Find where the given text appears and provide that cell's center as [x, y] coordinate. 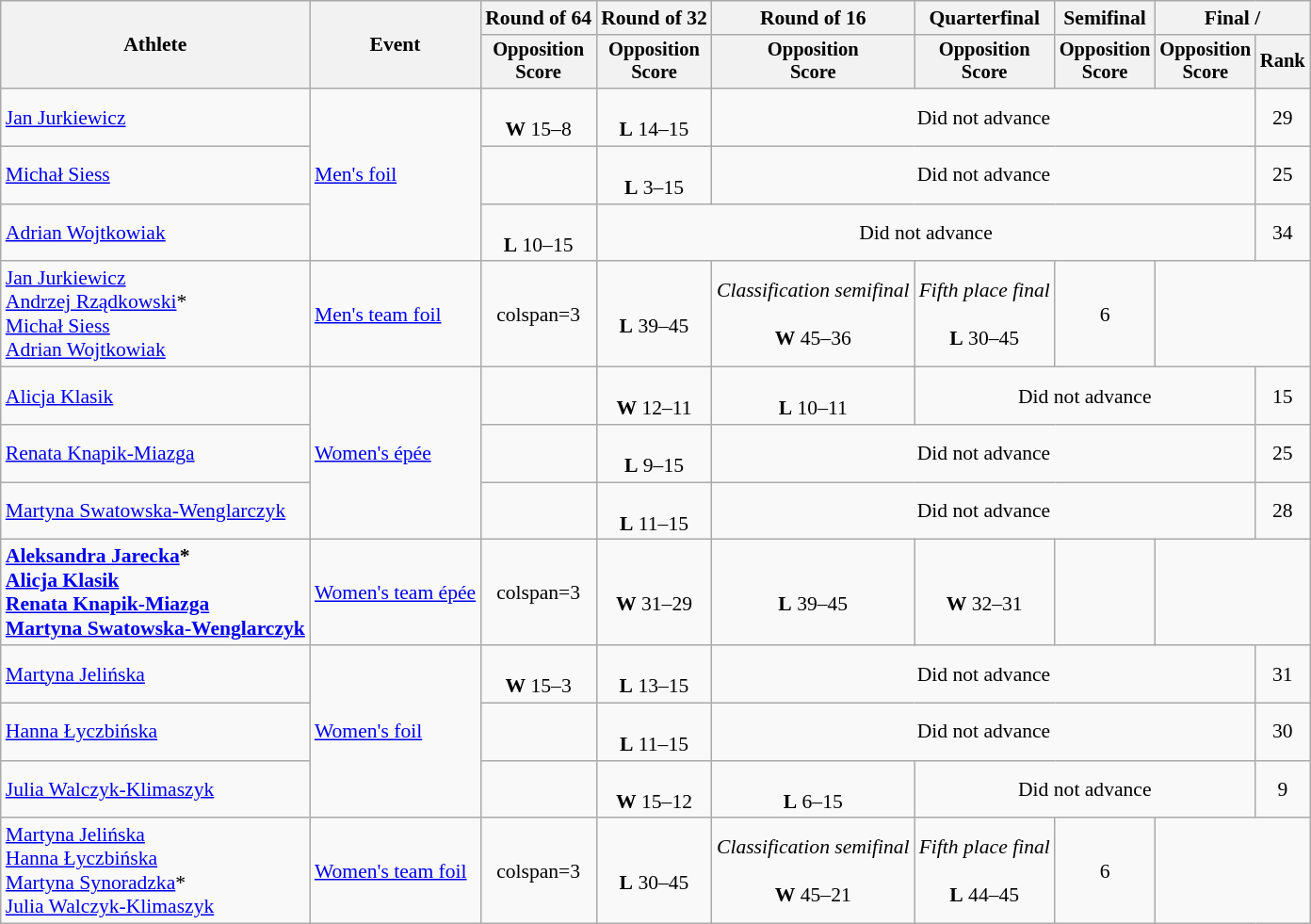
Fifth place finalL 44–45 [985, 871]
L 10–11 [814, 396]
Fifth place finalL 30–45 [985, 315]
W 15–3 [539, 674]
Renata Knapik-Miazga [155, 454]
Women's épée [396, 454]
W 15–8 [539, 117]
Martyna Swatowska-Wenglarczyk [155, 511]
Alicja Klasik [155, 396]
Martyna Jelińska [155, 674]
Michał Siess [155, 175]
34 [1283, 234]
28 [1283, 511]
31 [1283, 674]
Round of 64 [539, 18]
Women's foil [396, 731]
Women's team épée [396, 592]
Classification semifinalW 45–21 [814, 871]
Jan Jurkiewicz [155, 117]
L 14–15 [654, 117]
L 13–15 [654, 674]
Hanna Łyczbińska [155, 733]
Round of 32 [654, 18]
W 31–29 [654, 592]
9 [1283, 789]
Classification semifinalW 45–36 [814, 315]
W 32–31 [985, 592]
Round of 16 [814, 18]
L 10–15 [539, 234]
Jan JurkiewiczAndrzej Rządkowski*Michał SiessAdrian Wojtkowiak [155, 315]
30 [1283, 733]
W 12–11 [654, 396]
Event [396, 45]
29 [1283, 117]
Martyna JelińskaHanna ŁyczbińskaMartyna Synoradzka*Julia Walczyk-Klimaszyk [155, 871]
15 [1283, 396]
Final / [1232, 18]
Men's team foil [396, 315]
Athlete [155, 45]
Aleksandra Jarecka*Alicja KlasikRenata Knapik-MiazgaMartyna Swatowska-Wenglarczyk [155, 592]
Men's foil [396, 175]
Adrian Wojtkowiak [155, 234]
W 15–12 [654, 789]
Rank [1283, 62]
L 9–15 [654, 454]
Julia Walczyk-Klimaszyk [155, 789]
L 6–15 [814, 789]
Quarterfinal [985, 18]
Semifinal [1106, 18]
L 3–15 [654, 175]
Women's team foil [396, 871]
L 30–45 [654, 871]
